For the text-containing cell, return its midpoint in (x, y) coordinate format. 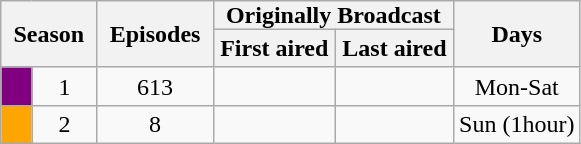
1 (64, 86)
Episodes (155, 34)
Mon-Sat (517, 86)
8 (155, 124)
Days (517, 34)
2 (64, 124)
Originally Broadcast (333, 15)
First aired (274, 48)
Sun (1hour) (517, 124)
Last aired (394, 48)
613 (155, 86)
Season (49, 34)
